Identify which cell holds the provided text, then report its [X, Y] central coordinate. 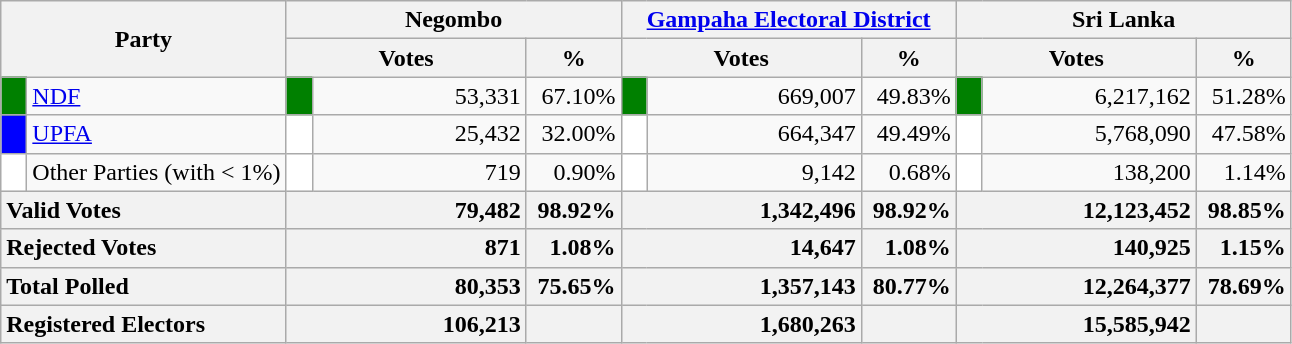
9,142 [754, 172]
Sri Lanka [1124, 20]
NDF [156, 96]
1,357,143 [741, 286]
79,482 [406, 210]
47.58% [1244, 134]
0.68% [908, 172]
669,007 [754, 96]
53,331 [419, 96]
80.77% [908, 286]
1.15% [1244, 248]
25,432 [419, 134]
12,123,452 [1076, 210]
Total Polled [144, 286]
Registered Electors [144, 324]
138,200 [1089, 172]
12,264,377 [1076, 286]
0.90% [574, 172]
15,585,942 [1076, 324]
78.69% [1244, 286]
UPFA [156, 134]
80,353 [406, 286]
664,347 [754, 134]
Valid Votes [144, 210]
98.85% [1244, 210]
5,768,090 [1089, 134]
49.83% [908, 96]
Negombo [454, 20]
871 [406, 248]
140,925 [1076, 248]
51.28% [1244, 96]
49.49% [908, 134]
Party [144, 39]
6,217,162 [1089, 96]
75.65% [574, 286]
106,213 [406, 324]
719 [419, 172]
1,680,263 [741, 324]
1.14% [1244, 172]
1,342,496 [741, 210]
32.00% [574, 134]
Gampaha Electoral District [788, 20]
67.10% [574, 96]
Rejected Votes [144, 248]
Other Parties (with < 1%) [156, 172]
14,647 [741, 248]
